Scan for the cell matching the given text and deliver its (X, Y) coordinate at center. 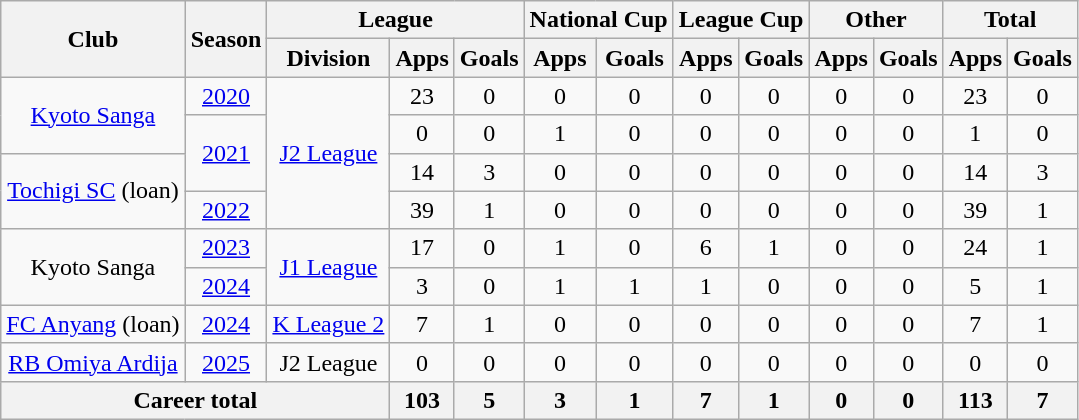
103 (422, 400)
Other (876, 20)
FC Anyang (loan) (93, 324)
Career total (196, 400)
K League 2 (328, 324)
RB Omiya Ardija (93, 362)
Club (93, 39)
2022 (226, 210)
2020 (226, 96)
17 (422, 248)
6 (706, 248)
2023 (226, 248)
Season (226, 39)
Division (328, 58)
J1 League (328, 267)
Total (1010, 20)
113 (975, 400)
2021 (226, 153)
League (396, 20)
National Cup (598, 20)
24 (975, 248)
2025 (226, 362)
Tochigi SC (loan) (93, 191)
League Cup (741, 20)
